Output the (x, y) coordinate of the center of the cell containing the given text.  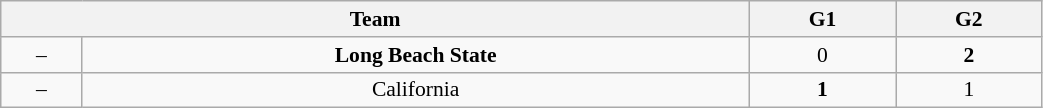
2 (969, 55)
California (416, 90)
Long Beach State (416, 55)
G1 (822, 19)
G2 (969, 19)
Team (376, 19)
0 (822, 55)
